Scan for the cell matching the given text and deliver its (X, Y) coordinate at center. 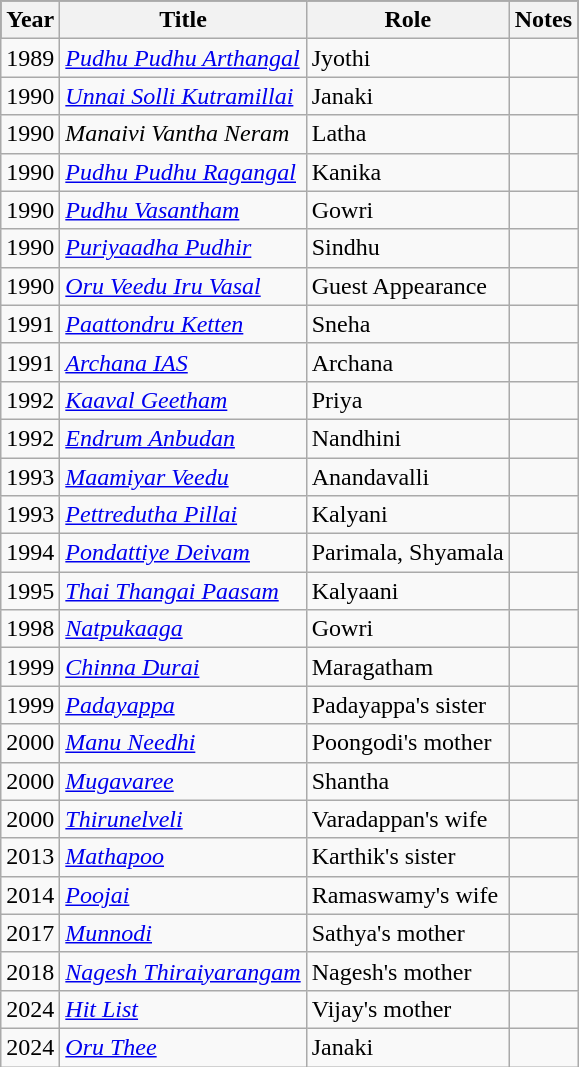
Padayappa (183, 705)
2018 (30, 971)
Sindhu (408, 248)
Oru Veedu Iru Vasal (183, 286)
Puriyaadha Pudhir (183, 248)
Kaaval Geetham (183, 400)
Vijay's mother (408, 1009)
Thai Thangai Paasam (183, 591)
Mathapoo (183, 857)
Year (30, 20)
Pudhu Vasantham (183, 210)
Nagesh Thiraiyarangam (183, 971)
Varadappan's wife (408, 819)
Shantha (408, 781)
Natpukaaga (183, 629)
Maragatham (408, 667)
Munnodi (183, 933)
2014 (30, 895)
Priya (408, 400)
Hit List (183, 1009)
Anandavalli (408, 477)
Archana (408, 362)
Nagesh's mother (408, 971)
Pettredutha Pillai (183, 515)
Maamiyar Veedu (183, 477)
1989 (30, 58)
2013 (30, 857)
Kalyaani (408, 591)
Paattondru Ketten (183, 324)
Nandhini (408, 438)
1994 (30, 553)
Pudhu Pudhu Arthangal (183, 58)
Title (183, 20)
Guest Appearance (408, 286)
Karthik's sister (408, 857)
Jyothi (408, 58)
Poojai (183, 895)
Parimala, Shyamala (408, 553)
Mugavaree (183, 781)
2017 (30, 933)
1995 (30, 591)
Chinna Durai (183, 667)
Pondattiye Deivam (183, 553)
Manu Needhi (183, 743)
Ramaswamy's wife (408, 895)
1998 (30, 629)
Endrum Anbudan (183, 438)
Notes (543, 20)
Latha (408, 134)
Unnai Solli Kutramillai (183, 96)
Pudhu Pudhu Ragangal (183, 172)
Role (408, 20)
Poongodi's mother (408, 743)
Sneha (408, 324)
Oru Thee (183, 1047)
Sathya's mother (408, 933)
Archana IAS (183, 362)
Kalyani (408, 515)
Kanika (408, 172)
Padayappa's sister (408, 705)
Thirunelveli (183, 819)
Manaivi Vantha Neram (183, 134)
